Output the [X, Y] coordinate of the center of the cell containing the given text.  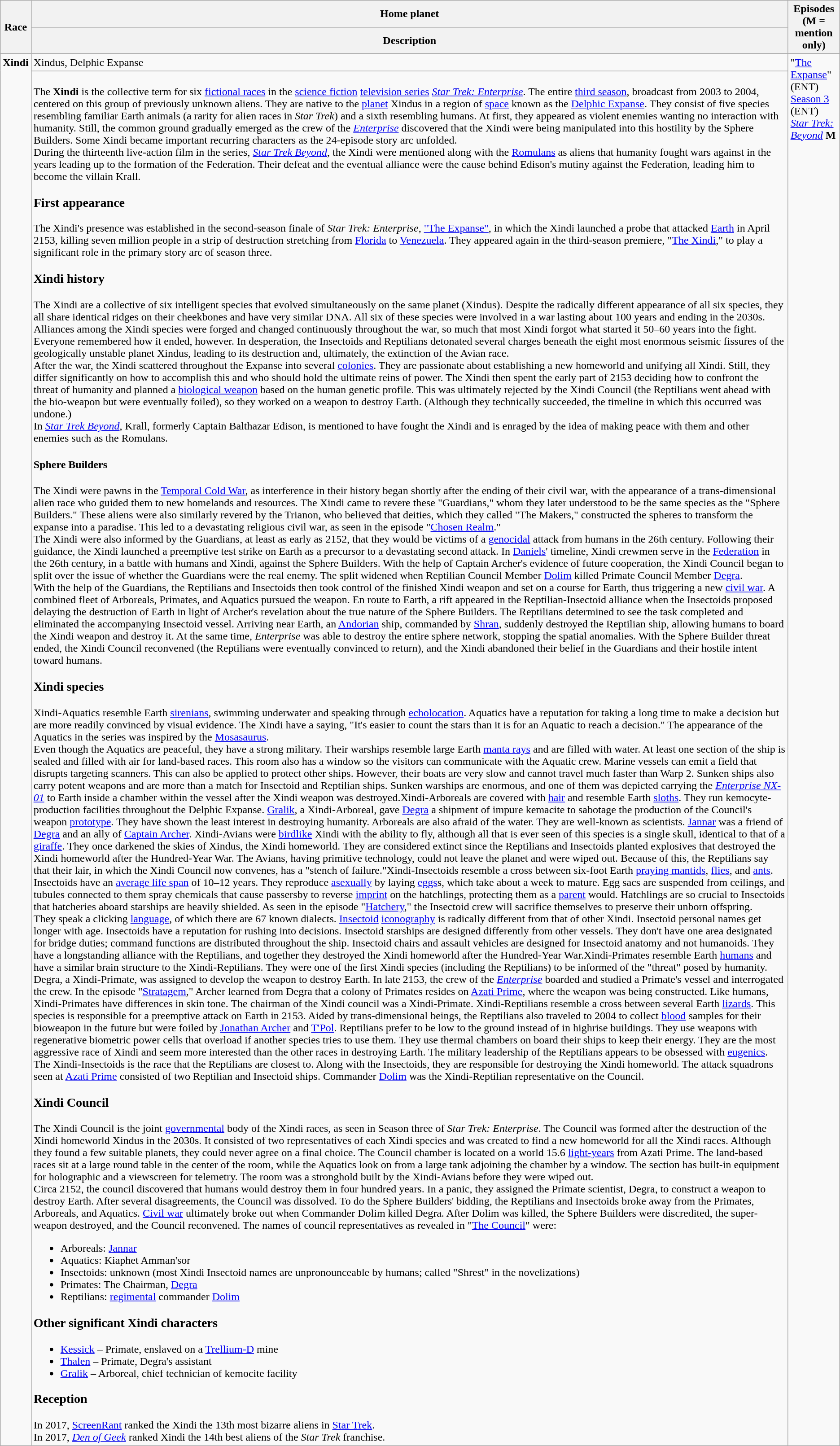
"The Expanse" (ENT)Season 3 (ENT)Star Trek: Beyond M [814, 750]
Home planet [409, 14]
Xindi [16, 750]
Race [16, 27]
Episodes (M = mention only) [814, 27]
Xindus, Delphic Expanse [409, 62]
Description [409, 40]
